Find where the given text appears and provide that cell's center as [x, y] coordinate. 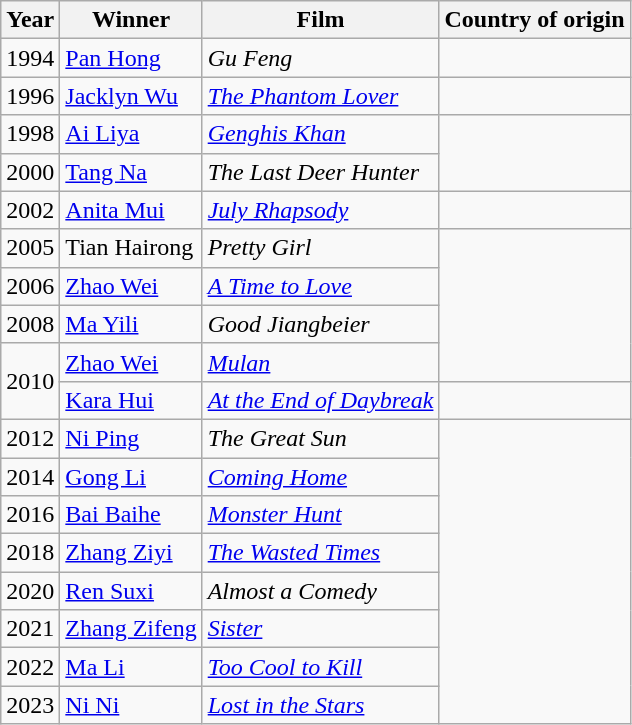
2005 [30, 248]
The Phantom Lover [320, 96]
Ma Li [131, 667]
Zhang Zifeng [131, 629]
1998 [30, 134]
Pretty Girl [320, 248]
2002 [30, 210]
Gu Feng [320, 58]
2008 [30, 324]
Ni Ping [131, 438]
2010 [30, 381]
Ni Ni [131, 705]
Winner [131, 20]
Year [30, 20]
Genghis Khan [320, 134]
Jacklyn Wu [131, 96]
Kara Hui [131, 400]
2000 [30, 172]
The Wasted Times [320, 553]
Lost in the Stars [320, 705]
July Rhapsody [320, 210]
2021 [30, 629]
At the End of Daybreak [320, 400]
Almost a Comedy [320, 591]
Ren Suxi [131, 591]
Monster Hunt [320, 515]
Bai Baihe [131, 515]
1994 [30, 58]
2018 [30, 553]
Ai Liya [131, 134]
A Time to Love [320, 286]
Gong Li [131, 477]
The Great Sun [320, 438]
1996 [30, 96]
2023 [30, 705]
2012 [30, 438]
Zhang Ziyi [131, 553]
Good Jiangbeier [320, 324]
Film [320, 20]
Tang Na [131, 172]
Too Cool to Kill [320, 667]
2022 [30, 667]
Mulan [320, 362]
Pan Hong [131, 58]
Sister [320, 629]
Anita Mui [131, 210]
Tian Hairong [131, 248]
2006 [30, 286]
The Last Deer Hunter [320, 172]
2016 [30, 515]
Ma Yili [131, 324]
Country of origin [534, 20]
Coming Home [320, 477]
2020 [30, 591]
2014 [30, 477]
